Detect which cell encompasses the target text, then output its (X, Y) center coordinate. 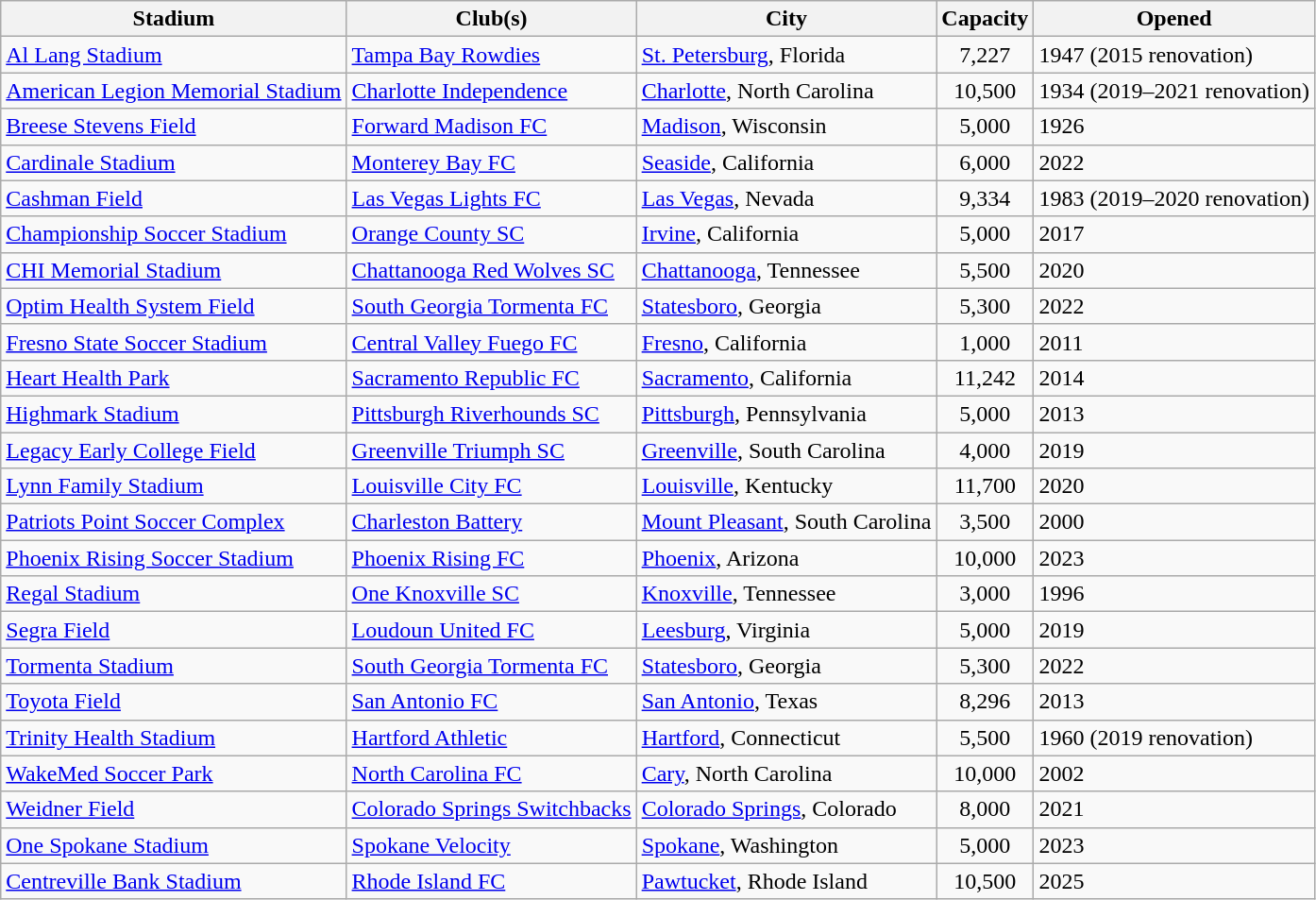
WakeMed Soccer Park (174, 773)
Patriots Point Soccer Complex (174, 522)
9,334 (986, 198)
Irvine, California (786, 234)
Charlotte Independence (491, 91)
8,296 (986, 702)
CHI Memorial Stadium (174, 270)
Centreville Bank Stadium (174, 881)
Chattanooga, Tennessee (786, 270)
1947 (2015 renovation) (1174, 55)
Greenville, South Carolina (786, 450)
1960 (2019 renovation) (1174, 738)
Leesburg, Virginia (786, 630)
4,000 (986, 450)
Madison, Wisconsin (786, 127)
Charlotte, North Carolina (786, 91)
Seaside, California (786, 162)
Capacity (986, 19)
Tormenta Stadium (174, 666)
11,700 (986, 486)
3,500 (986, 522)
Fresno, California (786, 342)
2000 (1174, 522)
Legacy Early College Field (174, 450)
Club(s) (491, 19)
Toyota Field (174, 702)
Cardinale Stadium (174, 162)
Pawtucket, Rhode Island (786, 881)
Hartford Athletic (491, 738)
2025 (1174, 881)
6,000 (986, 162)
Colorado Springs Switchbacks (491, 809)
One Knoxville SC (491, 594)
1,000 (986, 342)
St. Petersburg, Florida (786, 55)
Spokane, Washington (786, 845)
Breese Stevens Field (174, 127)
Louisville, Kentucky (786, 486)
Charleston Battery (491, 522)
Sacramento, California (786, 378)
Rhode Island FC (491, 881)
Trinity Health Stadium (174, 738)
7,227 (986, 55)
Optim Health System Field (174, 306)
8,000 (986, 809)
Pittsburgh Riverhounds SC (491, 414)
Orange County SC (491, 234)
Forward Madison FC (491, 127)
2011 (1174, 342)
Spokane Velocity (491, 845)
Opened (1174, 19)
Las Vegas, Nevada (786, 198)
American Legion Memorial Stadium (174, 91)
Phoenix Rising Soccer Stadium (174, 558)
Pittsburgh, Pennsylvania (786, 414)
2002 (1174, 773)
Loudoun United FC (491, 630)
1983 (2019–2020 renovation) (1174, 198)
Phoenix, Arizona (786, 558)
2021 (1174, 809)
Championship Soccer Stadium (174, 234)
1934 (2019–2021 renovation) (1174, 91)
Chattanooga Red Wolves SC (491, 270)
Highmark Stadium (174, 414)
Weidner Field (174, 809)
Phoenix Rising FC (491, 558)
Las Vegas Lights FC (491, 198)
3,000 (986, 594)
1996 (1174, 594)
Fresno State Soccer Stadium (174, 342)
Monterey Bay FC (491, 162)
Segra Field (174, 630)
Lynn Family Stadium (174, 486)
North Carolina FC (491, 773)
Mount Pleasant, South Carolina (786, 522)
Knoxville, Tennessee (786, 594)
1926 (1174, 127)
Cary, North Carolina (786, 773)
Hartford, Connecticut (786, 738)
Stadium (174, 19)
Heart Health Park (174, 378)
2014 (1174, 378)
Sacramento Republic FC (491, 378)
Central Valley Fuego FC (491, 342)
Colorado Springs, Colorado (786, 809)
Greenville Triumph SC (491, 450)
Louisville City FC (491, 486)
One Spokane Stadium (174, 845)
Regal Stadium (174, 594)
San Antonio FC (491, 702)
2017 (1174, 234)
San Antonio, Texas (786, 702)
Al Lang Stadium (174, 55)
Cashman Field (174, 198)
City (786, 19)
11,242 (986, 378)
Tampa Bay Rowdies (491, 55)
